Provide the [X, Y] coordinate of the cell's center where the given text is located.  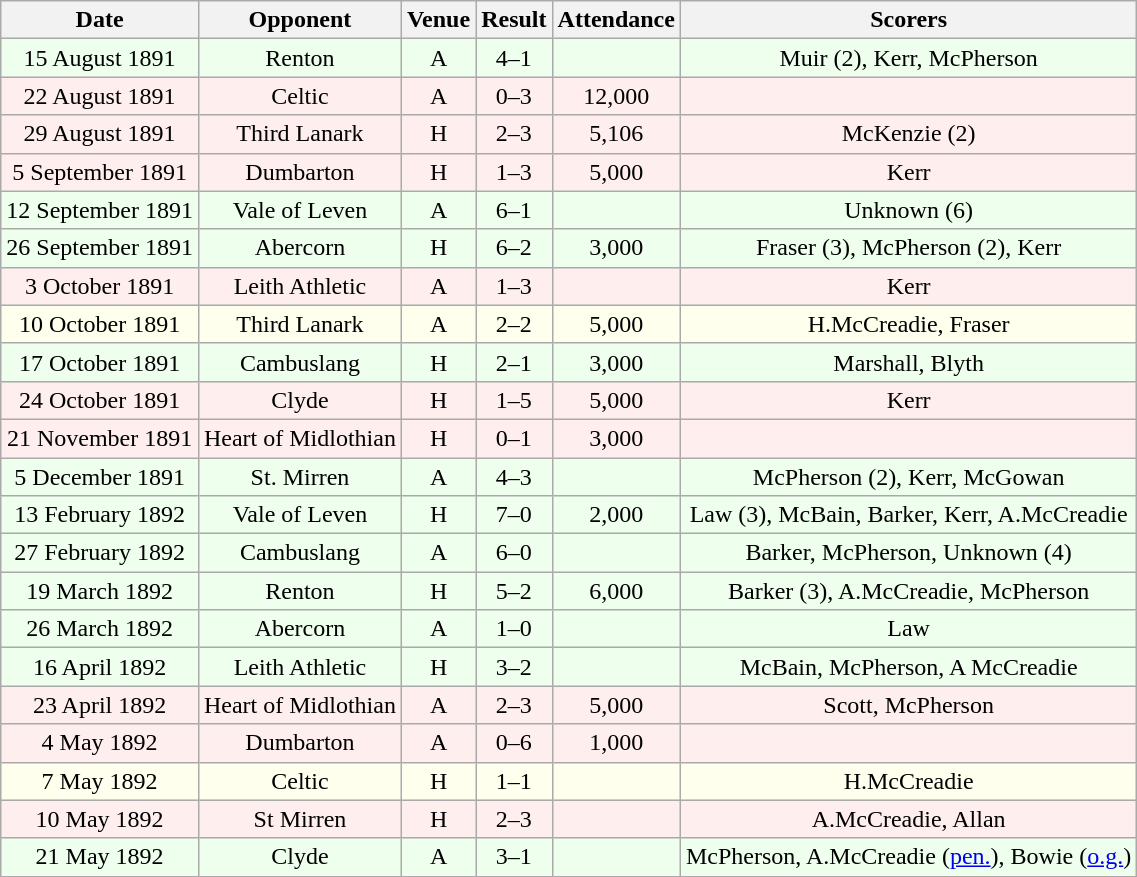
17 October 1891 [100, 362]
2,000 [616, 515]
26 September 1891 [100, 248]
Scorers [908, 20]
Barker (3), A.McCreadie, McPherson [908, 591]
3 October 1891 [100, 286]
1–0 [514, 629]
A.McCreadie, Allan [908, 819]
3–2 [514, 667]
H.McCreadie [908, 781]
19 March 1892 [100, 591]
4–3 [514, 477]
21 May 1892 [100, 857]
3–1 [514, 857]
7–0 [514, 515]
15 August 1891 [100, 58]
0–3 [514, 96]
Law [908, 629]
24 October 1891 [100, 400]
5,106 [616, 134]
Marshall, Blyth [908, 362]
10 May 1892 [100, 819]
27 February 1892 [100, 553]
22 August 1891 [100, 96]
0–1 [514, 438]
Muir (2), Kerr, McPherson [908, 58]
2–2 [514, 324]
1,000 [616, 743]
0–6 [514, 743]
McPherson (2), Kerr, McGowan [908, 477]
Date [100, 20]
Opponent [300, 20]
1–5 [514, 400]
McPherson, A.McCreadie (pen.), Bowie (o.g.) [908, 857]
1–1 [514, 781]
4 May 1892 [100, 743]
6,000 [616, 591]
6–1 [514, 210]
12,000 [616, 96]
6–2 [514, 248]
H.McCreadie, Fraser [908, 324]
6–0 [514, 553]
5 December 1891 [100, 477]
12 September 1891 [100, 210]
Scott, McPherson [908, 705]
McBain, McPherson, A McCreadie [908, 667]
5 September 1891 [100, 172]
Attendance [616, 20]
13 February 1892 [100, 515]
St. Mirren [300, 477]
Law (3), McBain, Barker, Kerr, A.McCreadie [908, 515]
4–1 [514, 58]
2–1 [514, 362]
Venue [438, 20]
7 May 1892 [100, 781]
21 November 1891 [100, 438]
5–2 [514, 591]
Result [514, 20]
Barker, McPherson, Unknown (4) [908, 553]
26 March 1892 [100, 629]
St Mirren [300, 819]
10 October 1891 [100, 324]
23 April 1892 [100, 705]
29 August 1891 [100, 134]
Fraser (3), McPherson (2), Kerr [908, 248]
Unknown (6) [908, 210]
McKenzie (2) [908, 134]
16 April 1892 [100, 667]
